Output the [x, y] coordinate of the center of the cell containing the given text.  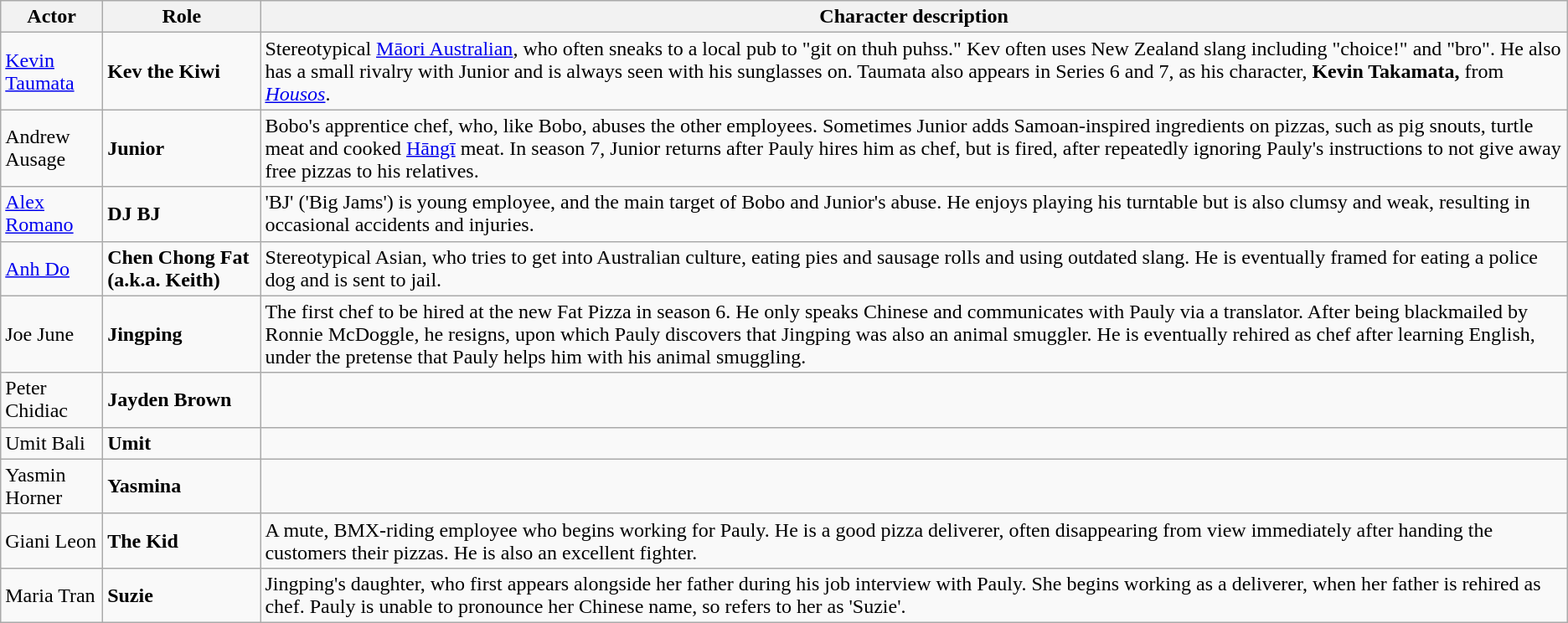
Character description [914, 17]
Maria Tran [52, 595]
Actor [52, 17]
Chen Chong Fat (a.k.a. Keith) [182, 268]
Suzie [182, 595]
Role [182, 17]
DJ BJ [182, 214]
Anh Do [52, 268]
Umit [182, 443]
Alex Romano [52, 214]
Yasmin Horner [52, 486]
Peter Chidiac [52, 400]
Andrew Ausage [52, 148]
Joe June [52, 334]
Umit Bali [52, 443]
Jayden Brown [182, 400]
Yasmina [182, 486]
The Kid [182, 541]
Kev the Kiwi [182, 71]
Junior [182, 148]
Jingping [182, 334]
Kevin Taumata [52, 71]
Giani Leon [52, 541]
